Output the [X, Y] coordinate of the center of the cell containing the given text.  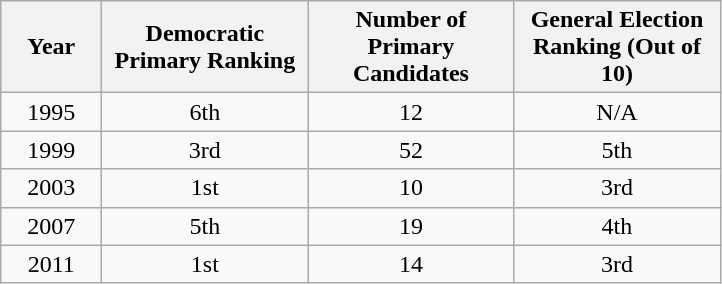
Democratic Primary Ranking [205, 47]
General Election Ranking (Out of 10) [617, 47]
2003 [52, 188]
19 [411, 226]
1995 [52, 112]
N/A [617, 112]
14 [411, 264]
2007 [52, 226]
12 [411, 112]
6th [205, 112]
1999 [52, 150]
52 [411, 150]
2011 [52, 264]
Number of Primary Candidates [411, 47]
4th [617, 226]
10 [411, 188]
Year [52, 47]
